Determine the [x, y] coordinate at the center of the cell enclosing the given text.  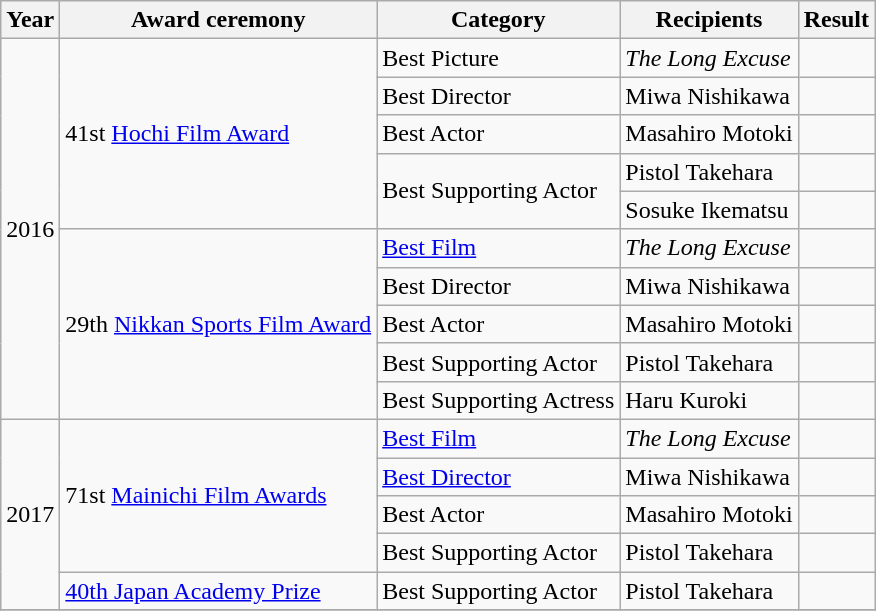
2017 [30, 514]
Recipients [709, 20]
2016 [30, 230]
Award ceremony [218, 20]
Year [30, 20]
Category [498, 20]
Best Supporting Actress [498, 400]
Sosuke Ikematsu [709, 210]
71st Mainichi Film Awards [218, 495]
41st Hochi Film Award [218, 134]
Haru Kuroki [709, 400]
40th Japan Academy Prize [218, 591]
29th Nikkan Sports Film Award [218, 324]
Result [836, 20]
Best Picture [498, 58]
